Return the [x, y] coordinate for the center point of the cell that contains the specified text.  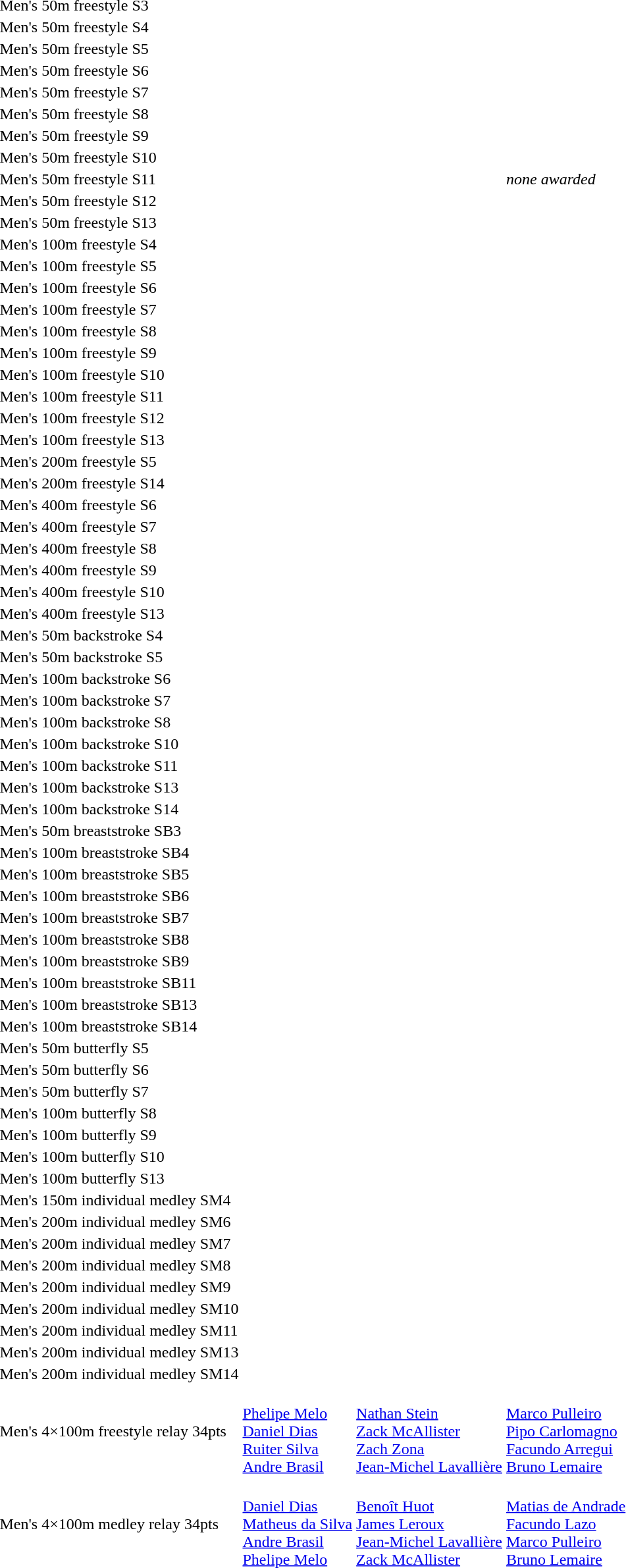
Nathan SteinZack McAllisterZach ZonaJean-Michel Lavallière [429, 1431]
Phelipe MeloDaniel DiasRuiter SilvaAndre Brasil [298, 1431]
